Extract the (X, Y) coordinate from the center of the cell holding the provided text.  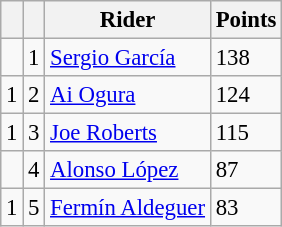
Rider (128, 20)
5 (34, 208)
Points (246, 20)
4 (34, 170)
Joe Roberts (128, 133)
Sergio García (128, 58)
124 (246, 95)
87 (246, 170)
138 (246, 58)
2 (34, 95)
Fermín Aldeguer (128, 208)
Alonso López (128, 170)
Ai Ogura (128, 95)
3 (34, 133)
83 (246, 208)
115 (246, 133)
